Identify which cell holds the provided text, then report its [X, Y] central coordinate. 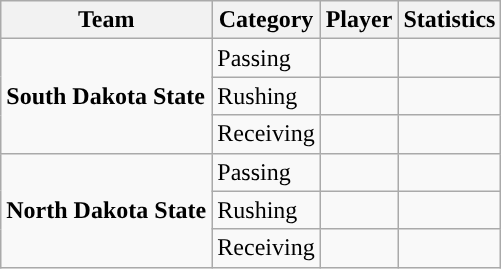
Statistics [450, 20]
Category [266, 20]
Team [106, 20]
North Dakota State [106, 210]
South Dakota State [106, 96]
Player [359, 20]
